Output the [X, Y] coordinate of the center of the cell containing the given text.  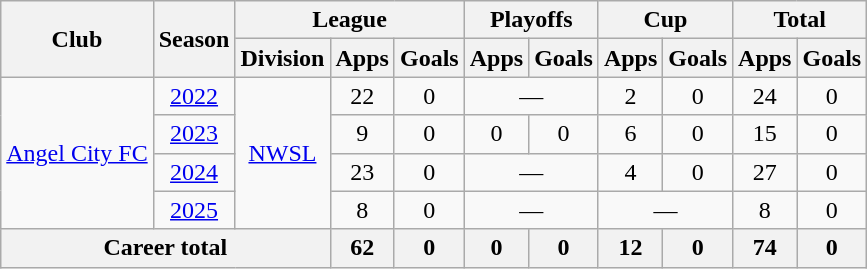
27 [765, 172]
22 [362, 96]
NWSL [282, 153]
23 [362, 172]
6 [630, 134]
2023 [194, 134]
12 [630, 248]
Club [77, 39]
2022 [194, 96]
League [350, 20]
24 [765, 96]
62 [362, 248]
2024 [194, 172]
74 [765, 248]
Division [282, 58]
9 [362, 134]
2 [630, 96]
Angel City FC [77, 153]
Career total [166, 248]
15 [765, 134]
Total [800, 20]
Season [194, 39]
4 [630, 172]
Playoffs [531, 20]
Cup [665, 20]
2025 [194, 210]
